Pinpoint the cell where the given text exists, returning its [x, y] midpoint coordinate. 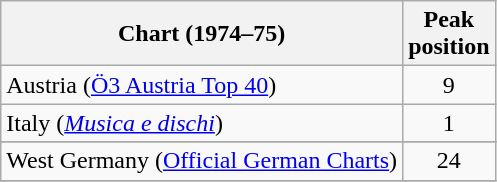
West Germany (Official German Charts) [202, 161]
Peakposition [449, 34]
9 [449, 85]
24 [449, 161]
Italy (Musica e dischi) [202, 123]
Austria (Ö3 Austria Top 40) [202, 85]
Chart (1974–75) [202, 34]
1 [449, 123]
